Detect which cell encompasses the target text, then output its (x, y) center coordinate. 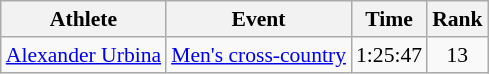
Rank (458, 19)
Athlete (84, 19)
Event (258, 19)
Alexander Urbina (84, 55)
Time (389, 19)
13 (458, 55)
1:25:47 (389, 55)
Men's cross-country (258, 55)
